Scan for the cell matching the given text and deliver its (x, y) coordinate at center. 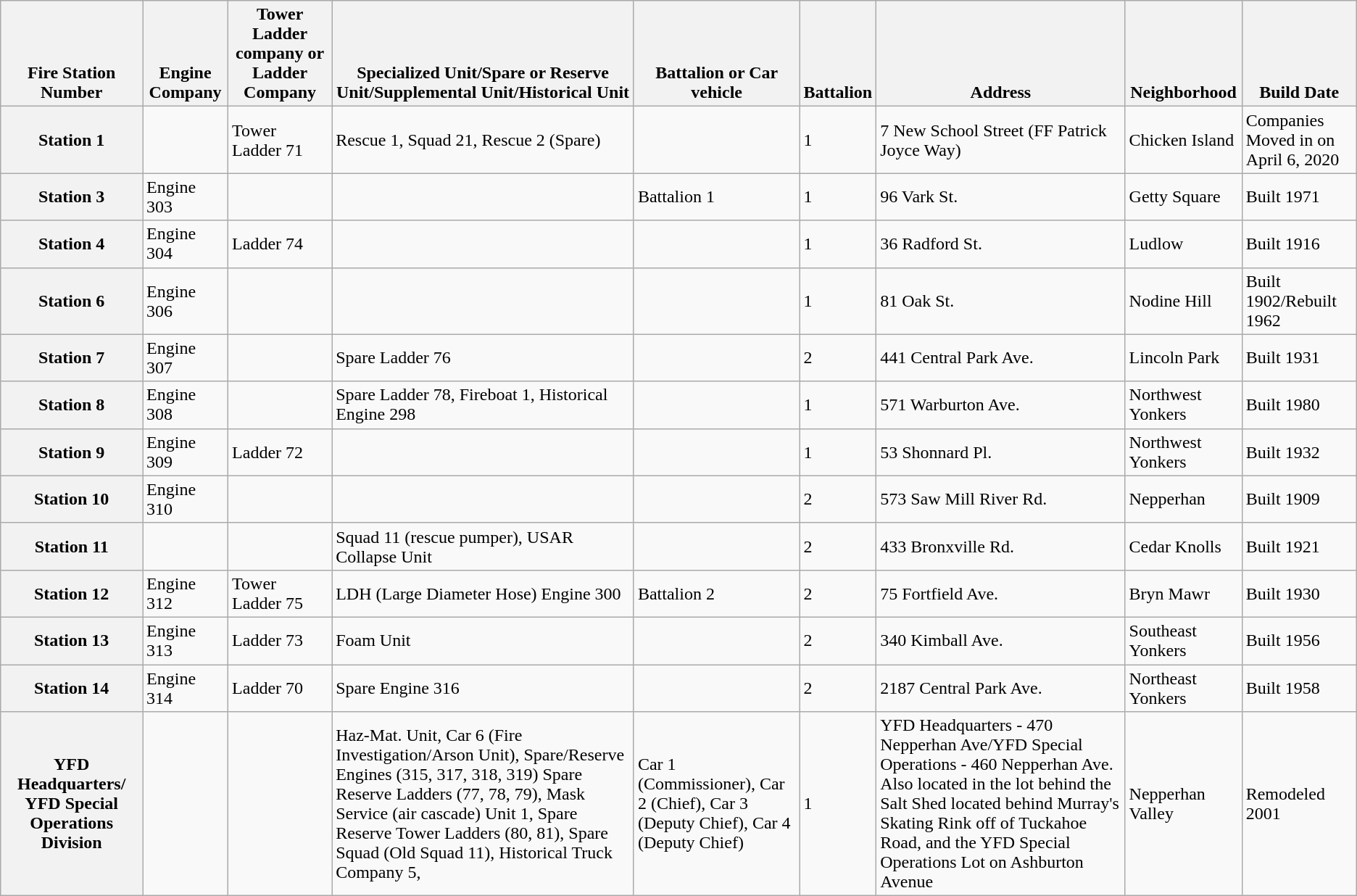
Tower Ladder 71 (280, 140)
Station 6 (72, 301)
Ladder 70 (280, 687)
Ladder 72 (280, 452)
Engine 308 (186, 405)
Station 14 (72, 687)
Engine 313 (186, 641)
571 Warburton Ave. (1000, 405)
Spare Ladder 78, Fireboat 1, Historical Engine 298 (483, 405)
75 Fortfield Ave. (1000, 593)
Built 1909 (1299, 499)
433 Bronxville Rd. (1000, 547)
Built 1980 (1299, 405)
Station 1 (72, 140)
Tower Ladder 75 (280, 593)
Northeast Yonkers (1183, 687)
Engine 303 (186, 197)
Engine 309 (186, 452)
Ladder 74 (280, 244)
Getty Square (1183, 197)
Ladder 73 (280, 641)
340 Kimball Ave. (1000, 641)
Southeast Yonkers (1183, 641)
Engine 312 (186, 593)
Cedar Knolls (1183, 547)
Battalion (838, 54)
Built 1931 (1299, 358)
Tower Ladder company or Ladder Company (280, 54)
Lincoln Park (1183, 358)
573 Saw Mill River Rd. (1000, 499)
Nepperhan Valley (1183, 804)
Built 1921 (1299, 547)
Built 1902/Rebuilt 1962 (1299, 301)
Station 8 (72, 405)
Built 1958 (1299, 687)
Engine 306 (186, 301)
Engine 304 (186, 244)
81 Oak St. (1000, 301)
Companies Moved in on April 6, 2020 (1299, 140)
Ludlow (1183, 244)
Engine Company (186, 54)
Station 3 (72, 197)
Rescue 1, Squad 21, Rescue 2 (Spare) (483, 140)
Station 11 (72, 547)
Fire Station Number (72, 54)
Station 12 (72, 593)
Station 4 (72, 244)
Battalion 2 (716, 593)
Battalion 1 (716, 197)
96 Vark St. (1000, 197)
Foam Unit (483, 641)
441 Central Park Ave. (1000, 358)
53 Shonnard Pl. (1000, 452)
Station 9 (72, 452)
Built 1916 (1299, 244)
Engine 314 (186, 687)
Engine 307 (186, 358)
Squad 11 (rescue pumper), USAR Collapse Unit (483, 547)
Neighborhood (1183, 54)
Specialized Unit/Spare or Reserve Unit/Supplemental Unit/Historical Unit (483, 54)
Chicken Island (1183, 140)
LDH (Large Diameter Hose) Engine 300 (483, 593)
36 Radford St. (1000, 244)
2187 Central Park Ave. (1000, 687)
Nodine Hill (1183, 301)
Spare Engine 316 (483, 687)
Bryn Mawr (1183, 593)
Car 1 (Commissioner), Car 2 (Chief), Car 3 (Deputy Chief), Car 4 (Deputy Chief) (716, 804)
Spare Ladder 76 (483, 358)
Battalion or Car vehicle (716, 54)
Station 13 (72, 641)
7 New School Street (FF Patrick Joyce Way) (1000, 140)
Built 1930 (1299, 593)
Build Date (1299, 54)
Station 10 (72, 499)
Built 1956 (1299, 641)
Built 1971 (1299, 197)
Address (1000, 54)
Built 1932 (1299, 452)
Nepperhan (1183, 499)
Station 7 (72, 358)
Engine 310 (186, 499)
Remodeled 2001 (1299, 804)
YFD Headquarters/ YFD Special Operations Division (72, 804)
